From the cell containing the given text, extract its center point as (x, y) coordinate. 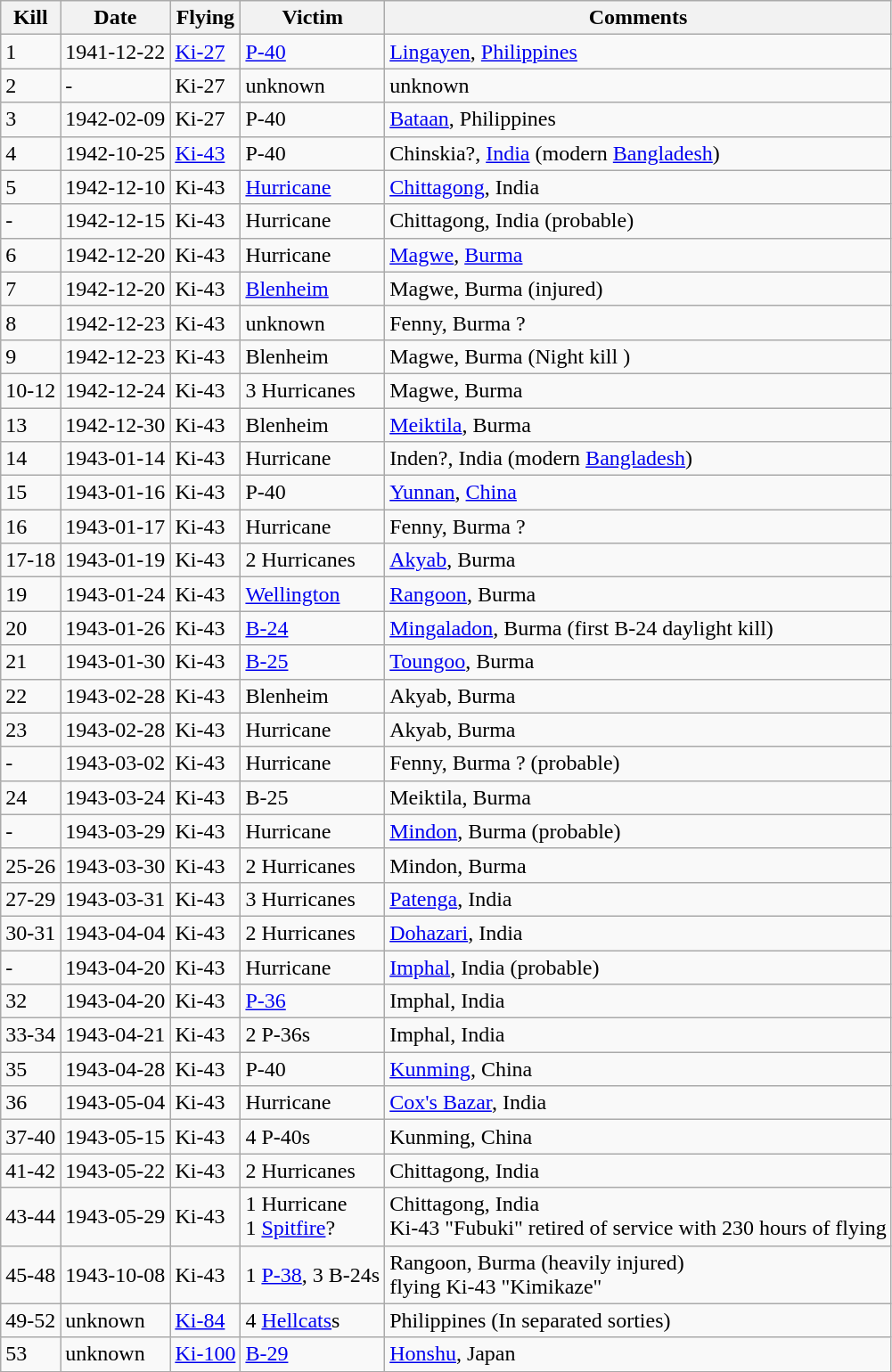
1943-01-24 (116, 594)
33-34 (30, 1035)
1942-12-30 (116, 425)
Mindon, Burma (probable) (638, 831)
1 P-38, 3 B-24s (313, 1274)
1 (30, 52)
1943-01-26 (116, 628)
1943-05-04 (116, 1103)
41-42 (30, 1171)
32 (30, 1001)
Date (116, 18)
Comments (638, 18)
1943-04-21 (116, 1035)
17-18 (30, 560)
Chinskia?, India (modern Bangladesh) (638, 153)
Philippines (In separated sorties) (638, 1320)
P-36 (313, 1001)
23 (30, 730)
1943-05-29 (116, 1217)
1943-01-16 (116, 493)
49-52 (30, 1320)
1943-10-08 (116, 1274)
1943-01-17 (116, 527)
1943-03-24 (116, 797)
1942-10-25 (116, 153)
Ki-100 (205, 1354)
24 (30, 797)
Dohazari, India (638, 933)
2 (30, 86)
1942-02-09 (116, 119)
1 Hurricane 1 Spitfire? (313, 1217)
37-40 (30, 1137)
22 (30, 696)
8 (30, 323)
Toungoo, Burma (638, 662)
Lingayen, Philippines (638, 52)
35 (30, 1069)
B-29 (313, 1354)
Cox's Bazar, India (638, 1103)
45-48 (30, 1274)
Victim (313, 18)
27-29 (30, 899)
36 (30, 1103)
4 (30, 153)
25-26 (30, 865)
20 (30, 628)
Honshu, Japan (638, 1354)
1943-05-22 (116, 1171)
13 (30, 425)
30-31 (30, 933)
Patenga, India (638, 899)
1943-04-28 (116, 1069)
4 Hellcatss (313, 1320)
Flying (205, 18)
43-44 (30, 1217)
53 (30, 1354)
10-12 (30, 390)
B-24 (313, 628)
15 (30, 493)
1943-03-30 (116, 865)
1943-04-04 (116, 933)
1943-03-02 (116, 764)
Magwe, Burma (Night kill ) (638, 356)
1941-12-22 (116, 52)
1943-03-31 (116, 899)
1943-03-29 (116, 831)
Chittagong, India Ki-43 "Fubuki" retired of service with 230 hours of flying (638, 1217)
16 (30, 527)
2 P-36s (313, 1035)
1943-05-15 (116, 1137)
1942-12-10 (116, 187)
5 (30, 187)
1942-12-24 (116, 390)
1942-12-15 (116, 221)
19 (30, 594)
4 P-40s (313, 1137)
Mingaladon, Burma (first B-24 daylight kill) (638, 628)
7 (30, 289)
Rangoon, Burma (638, 594)
Yunnan, China (638, 493)
Fenny, Burma ? (probable) (638, 764)
Chittagong, India (probable) (638, 221)
Bataan, Philippines (638, 119)
1943-01-14 (116, 459)
Magwe, Burma (injured) (638, 289)
Inden?, India (modern Bangladesh) (638, 459)
Ki-84 (205, 1320)
Rangoon, Burma (heavily injured) flying Ki-43 "Kimikaze" (638, 1274)
6 (30, 255)
Mindon, Burma (638, 865)
Kill (30, 18)
3 (30, 119)
14 (30, 459)
21 (30, 662)
Imphal, India (probable) (638, 967)
Wellington (313, 594)
9 (30, 356)
1943-01-30 (116, 662)
1943-01-19 (116, 560)
